Determine the [X, Y] coordinate at the center of the cell enclosing the given text.  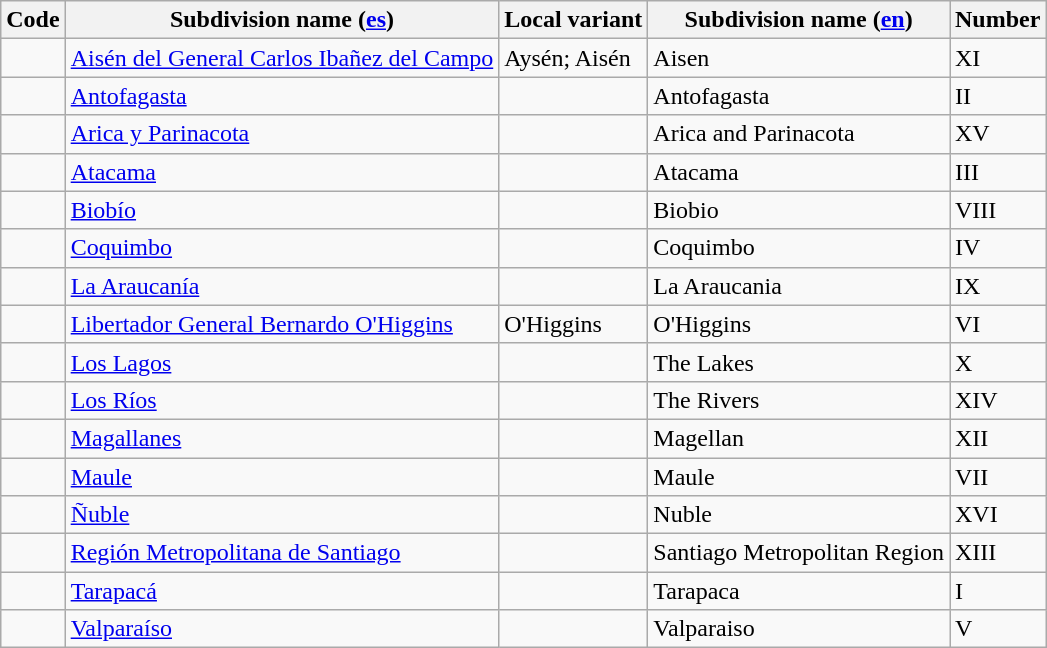
XIV [998, 400]
Valparaíso [282, 629]
V [998, 629]
I [998, 591]
IX [998, 286]
Biobio [799, 210]
Arica y Parinacota [282, 134]
La Araucania [799, 286]
VI [998, 324]
Región Metropolitana de Santiago [282, 553]
The Lakes [799, 362]
IV [998, 248]
Valparaiso [799, 629]
Local variant [574, 20]
XIII [998, 553]
Subdivision name (es) [282, 20]
Arica and Parinacota [799, 134]
VIII [998, 210]
Magallanes [282, 438]
Aisén del General Carlos Ibañez del Campo [282, 58]
Libertador General Bernardo O'Higgins [282, 324]
Tarapaca [799, 591]
The Rivers [799, 400]
Ñuble [282, 515]
Tarapacá [282, 591]
Santiago Metropolitan Region [799, 553]
XII [998, 438]
II [998, 96]
XV [998, 134]
Los Lagos [282, 362]
La Araucanía [282, 286]
Number [998, 20]
Biobío [282, 210]
Los Ríos [282, 400]
Aisen [799, 58]
VII [998, 477]
Nuble [799, 515]
Magellan [799, 438]
Aysén; Aisén [574, 58]
XI [998, 58]
Subdivision name (en) [799, 20]
III [998, 172]
XVI [998, 515]
X [998, 362]
Code [33, 20]
